Find where the given text appears and provide that cell's center as [X, Y] coordinate. 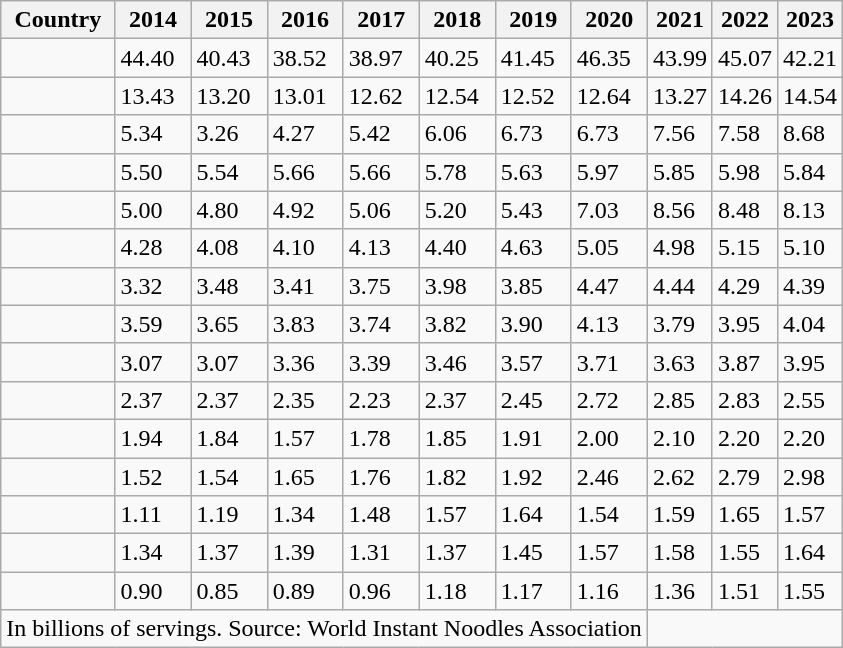
13.43 [153, 96]
4.44 [680, 286]
1.78 [381, 438]
5.10 [810, 248]
46.35 [609, 58]
2020 [609, 20]
12.54 [457, 96]
38.97 [381, 58]
5.43 [533, 210]
2.55 [810, 400]
4.63 [533, 248]
1.45 [533, 553]
12.52 [533, 96]
1.16 [609, 591]
2.79 [744, 477]
0.89 [305, 591]
4.40 [457, 248]
3.57 [533, 362]
4.29 [744, 286]
4.47 [609, 286]
1.84 [229, 438]
3.79 [680, 324]
5.98 [744, 172]
38.52 [305, 58]
2022 [744, 20]
5.20 [457, 210]
In billions of servings. Source: World Instant Noodles Association [324, 629]
2018 [457, 20]
6.06 [457, 134]
4.04 [810, 324]
4.28 [153, 248]
5.97 [609, 172]
13.27 [680, 96]
2.00 [609, 438]
3.74 [381, 324]
7.56 [680, 134]
5.63 [533, 172]
4.10 [305, 248]
4.80 [229, 210]
0.90 [153, 591]
1.11 [153, 515]
42.21 [810, 58]
3.32 [153, 286]
1.19 [229, 515]
3.48 [229, 286]
5.00 [153, 210]
0.85 [229, 591]
1.94 [153, 438]
2021 [680, 20]
Country [58, 20]
3.82 [457, 324]
1.51 [744, 591]
5.85 [680, 172]
1.76 [381, 477]
1.17 [533, 591]
3.41 [305, 286]
5.78 [457, 172]
13.20 [229, 96]
8.13 [810, 210]
5.42 [381, 134]
2.85 [680, 400]
41.45 [533, 58]
2014 [153, 20]
5.54 [229, 172]
2.72 [609, 400]
3.75 [381, 286]
3.87 [744, 362]
2015 [229, 20]
8.48 [744, 210]
1.52 [153, 477]
14.26 [744, 96]
14.54 [810, 96]
2019 [533, 20]
2016 [305, 20]
1.48 [381, 515]
3.85 [533, 286]
1.36 [680, 591]
3.83 [305, 324]
1.82 [457, 477]
7.58 [744, 134]
3.65 [229, 324]
3.98 [457, 286]
7.03 [609, 210]
4.92 [305, 210]
1.91 [533, 438]
5.84 [810, 172]
3.90 [533, 324]
8.68 [810, 134]
2.83 [744, 400]
1.18 [457, 591]
43.99 [680, 58]
4.08 [229, 248]
2.23 [381, 400]
4.27 [305, 134]
1.59 [680, 515]
40.43 [229, 58]
3.36 [305, 362]
5.06 [381, 210]
3.39 [381, 362]
1.39 [305, 553]
3.71 [609, 362]
5.05 [609, 248]
2017 [381, 20]
3.63 [680, 362]
1.31 [381, 553]
5.15 [744, 248]
4.39 [810, 286]
2023 [810, 20]
1.58 [680, 553]
13.01 [305, 96]
1.85 [457, 438]
40.25 [457, 58]
12.64 [609, 96]
2.62 [680, 477]
5.50 [153, 172]
4.98 [680, 248]
2.46 [609, 477]
2.45 [533, 400]
45.07 [744, 58]
3.26 [229, 134]
8.56 [680, 210]
3.59 [153, 324]
2.35 [305, 400]
5.34 [153, 134]
3.46 [457, 362]
12.62 [381, 96]
44.40 [153, 58]
2.98 [810, 477]
0.96 [381, 591]
2.10 [680, 438]
1.92 [533, 477]
